Determine the [X, Y] coordinate at the center of the cell enclosing the given text.  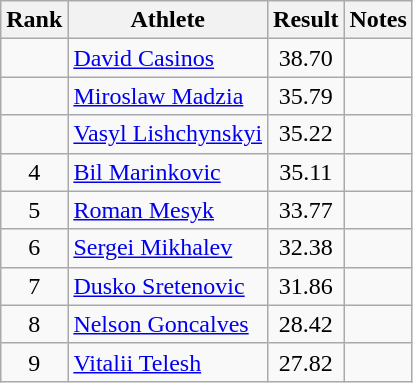
Dusko Sretenovic [168, 286]
Nelson Goncalves [168, 324]
32.38 [306, 248]
31.86 [306, 286]
Rank [34, 20]
38.70 [306, 58]
33.77 [306, 210]
Notes [378, 20]
Vasyl Lishchynskyi [168, 134]
Bil Marinkovic [168, 172]
8 [34, 324]
6 [34, 248]
4 [34, 172]
7 [34, 286]
5 [34, 210]
David Casinos [168, 58]
27.82 [306, 362]
Vitalii Telesh [168, 362]
Sergei Mikhalev [168, 248]
35.79 [306, 96]
Roman Mesyk [168, 210]
Athlete [168, 20]
28.42 [306, 324]
35.22 [306, 134]
9 [34, 362]
Miroslaw Madzia [168, 96]
35.11 [306, 172]
Result [306, 20]
